Scan for the cell matching the given text and deliver its (x, y) coordinate at center. 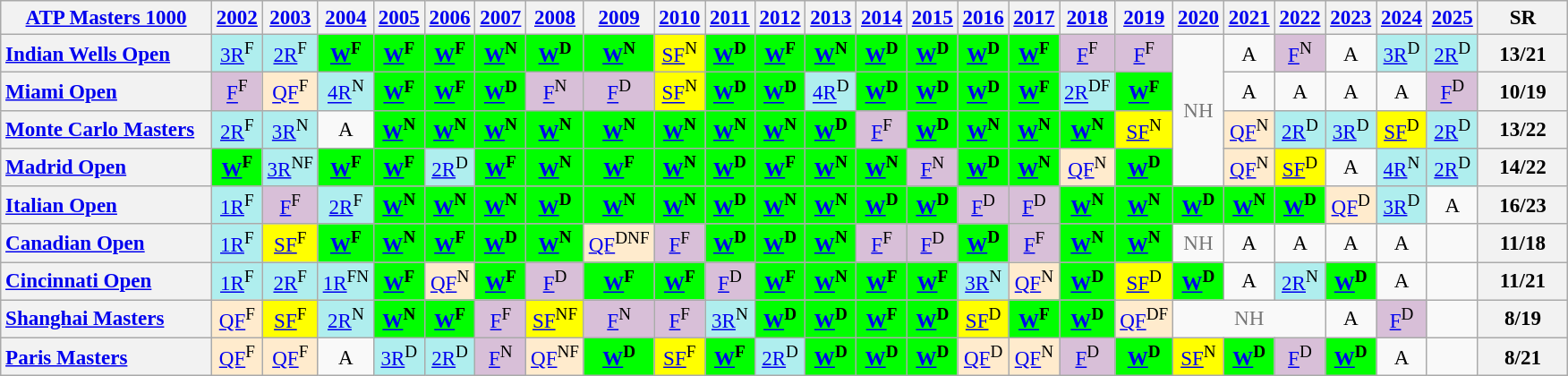
14/22 (1523, 167)
3RNF (290, 167)
2007 (501, 18)
Madrid Open (107, 167)
Monte Carlo Masters (107, 130)
16/23 (1523, 205)
QFDF (1144, 319)
8/19 (1523, 319)
Indian Wells Open (107, 54)
2017 (1035, 18)
2006 (449, 18)
2016 (983, 18)
2020 (1199, 18)
2011 (730, 18)
2025 (1452, 18)
ATP Masters 1000 (107, 18)
2024 (1402, 18)
4RD (831, 91)
2021 (1249, 18)
Shanghai Masters (107, 319)
3RF (236, 54)
2019 (1144, 18)
Canadian Open (107, 244)
2015 (933, 18)
2014 (882, 18)
2002 (236, 18)
11/18 (1523, 244)
13/21 (1523, 54)
2004 (345, 18)
2022 (1300, 18)
Miami Open (107, 91)
13/22 (1523, 130)
11/21 (1523, 281)
2018 (1087, 18)
10/19 (1523, 91)
2RDF (1087, 91)
Italian Open (107, 205)
2012 (780, 18)
Cincinnati Open (107, 281)
8/21 (1523, 357)
QFDNF (619, 244)
2008 (555, 18)
2005 (399, 18)
Paris Masters (107, 357)
2003 (290, 18)
2009 (619, 18)
2023 (1351, 18)
SFNF (555, 319)
SR (1523, 18)
QFNF (555, 357)
1RFN (345, 281)
2013 (831, 18)
2010 (680, 18)
